Output the (X, Y) coordinate of the center of the cell containing the given text.  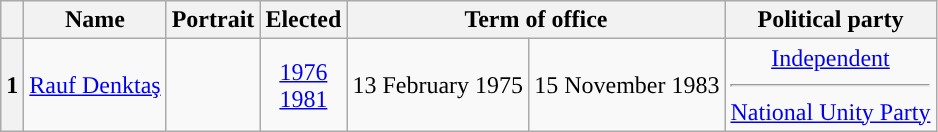
1 (12, 85)
Portrait (213, 20)
15 November 1983 (627, 85)
Term of office (536, 20)
13 February 1975 (438, 85)
Name (95, 20)
Elected (304, 20)
Rauf Denktaş (95, 85)
Political party (830, 20)
19761981 (304, 85)
IndependentNational Unity Party (830, 85)
